Detect which cell encompasses the target text, then output its (X, Y) center coordinate. 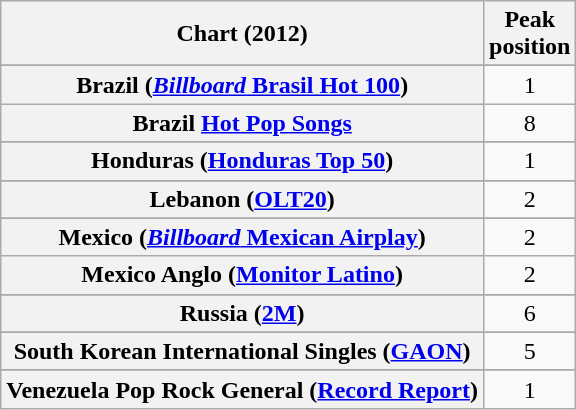
Brazil (Billboard Brasil Hot 100) (242, 85)
Mexico (Billboard Mexican Airplay) (242, 237)
Lebanon (OLT20) (242, 199)
Russia (2M) (242, 313)
Brazil Hot Pop Songs (242, 123)
5 (530, 351)
6 (530, 313)
Mexico Anglo (Monitor Latino) (242, 275)
Peakposition (530, 34)
Chart (2012) (242, 34)
8 (530, 123)
Honduras (Honduras Top 50) (242, 161)
Venezuela Pop Rock General (Record Report) (242, 389)
South Korean International Singles (GAON) (242, 351)
